Extract the (x, y) coordinate from the center of the cell holding the provided text.  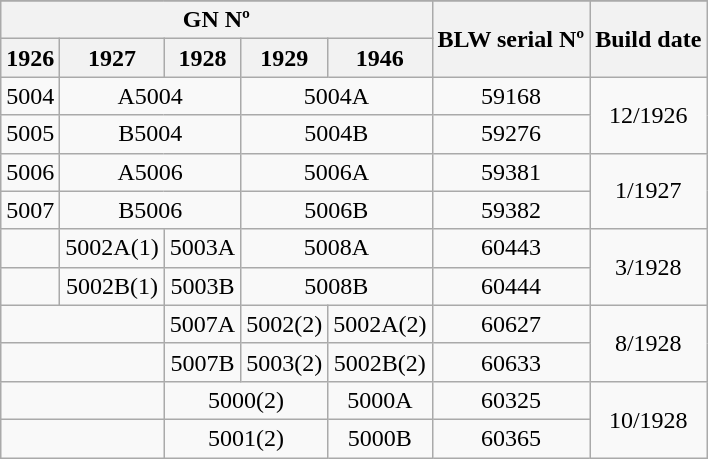
3/1928 (648, 267)
59382 (511, 210)
1928 (202, 58)
A5004 (150, 96)
5002(2) (284, 324)
5006 (30, 172)
1929 (284, 58)
5001(2) (246, 438)
5000(2) (246, 400)
5005 (30, 134)
BLW serial Nº (511, 39)
5002B(2) (380, 362)
1946 (380, 58)
8/1928 (648, 343)
B5004 (150, 134)
5004A (336, 96)
5002A(1) (112, 248)
5004 (30, 96)
5004B (336, 134)
5008A (336, 248)
12/1926 (648, 115)
1927 (112, 58)
60627 (511, 324)
GN Nº (216, 20)
5002A(2) (380, 324)
5003B (202, 286)
5007B (202, 362)
5008B (336, 286)
60365 (511, 438)
5003A (202, 248)
60633 (511, 362)
59168 (511, 96)
60443 (511, 248)
1926 (30, 58)
59381 (511, 172)
60444 (511, 286)
Build date (648, 39)
5002B(1) (112, 286)
5000A (380, 400)
B5006 (150, 210)
5000B (380, 438)
59276 (511, 134)
5007A (202, 324)
5006A (336, 172)
5007 (30, 210)
5003(2) (284, 362)
A5006 (150, 172)
1/1927 (648, 191)
10/1928 (648, 419)
5006B (336, 210)
60325 (511, 400)
